Identify which cell holds the provided text, then report its [x, y] central coordinate. 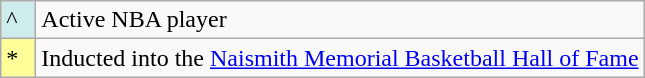
^ [18, 20]
Active NBA player [340, 20]
Inducted into the Naismith Memorial Basketball Hall of Fame [340, 58]
* [18, 58]
